From the cell containing the given text, extract its center point as (x, y) coordinate. 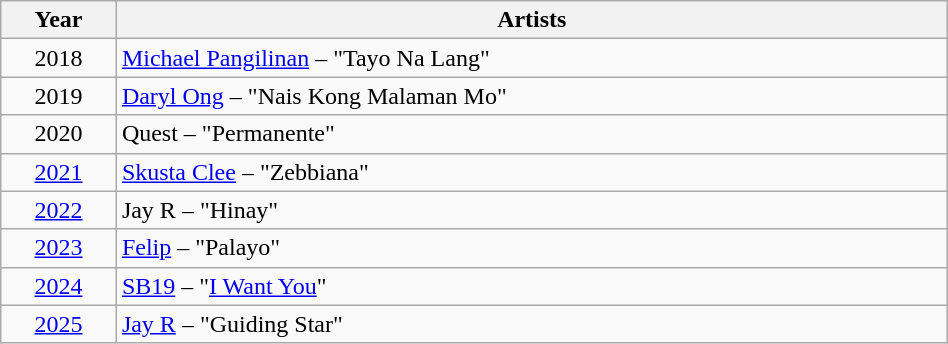
2022 (59, 210)
Michael Pangilinan – "Tayo Na Lang" (532, 58)
Jay R – "Guiding Star" (532, 324)
Daryl Ong – "Nais Kong Malaman Mo" (532, 96)
2020 (59, 134)
Artists (532, 20)
2021 (59, 172)
Skusta Clee – "Zebbiana" (532, 172)
Felip – "Palayo" (532, 248)
2018 (59, 58)
2024 (59, 286)
Quest – "Permanente" (532, 134)
2023 (59, 248)
Jay R – "Hinay" (532, 210)
SB19 – "I Want You" (532, 286)
2019 (59, 96)
Year (59, 20)
2025 (59, 324)
